Locate the cell with the specified text and output its (X, Y) center coordinate. 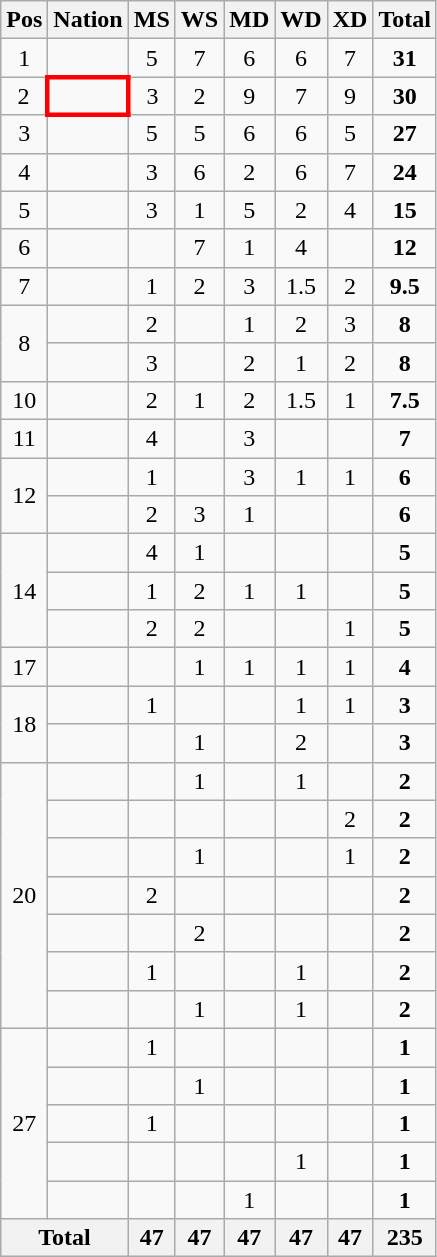
Nation (88, 20)
7.5 (405, 400)
235 (405, 1238)
18 (24, 724)
20 (24, 895)
11 (24, 438)
15 (405, 210)
WD (301, 20)
24 (405, 172)
WS (199, 20)
17 (24, 667)
14 (24, 591)
9.5 (405, 286)
MS (152, 20)
Pos (24, 20)
30 (405, 96)
XD (350, 20)
31 (405, 58)
MD (250, 20)
10 (24, 400)
